Capture the cell that displays the provided text and extract its [x, y] central coordinate. 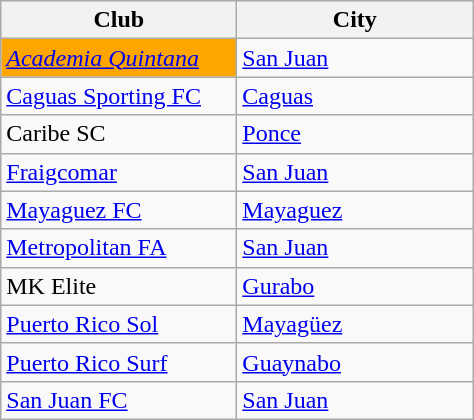
Puerto Rico Surf [119, 362]
Puerto Rico Sol [119, 324]
Caguas [355, 96]
City [355, 20]
Club [119, 20]
Academia Quintana [119, 58]
Ponce [355, 134]
Guaynabo [355, 362]
San Juan FC [119, 400]
Mayaguez [355, 210]
Caguas Sporting FC [119, 96]
Mayagüez [355, 324]
Metropolitan FA [119, 248]
MK Elite [119, 286]
Gurabo [355, 286]
Mayaguez FC [119, 210]
Fraigcomar [119, 172]
Caribe SC [119, 134]
